For the text-containing cell, return its midpoint in (X, Y) coordinate format. 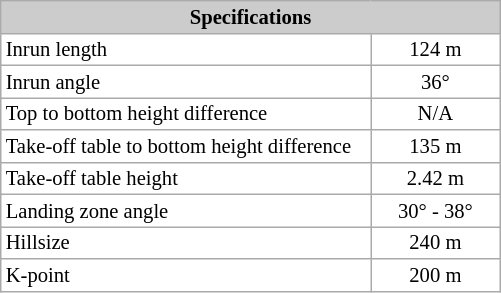
Inrun length (186, 49)
Landing zone angle (186, 210)
200 m (435, 274)
2.42 m (435, 178)
240 m (435, 242)
Take-off table to bottom height difference (186, 146)
36° (435, 81)
Inrun angle (186, 81)
Hillsize (186, 242)
30° - 38° (435, 210)
K-point (186, 274)
124 m (435, 49)
Specifications (251, 16)
N/A (435, 113)
135 m (435, 146)
Top to bottom height difference (186, 113)
Take-off table height (186, 178)
